Determine the (x, y) coordinate at the center of the cell enclosing the given text.  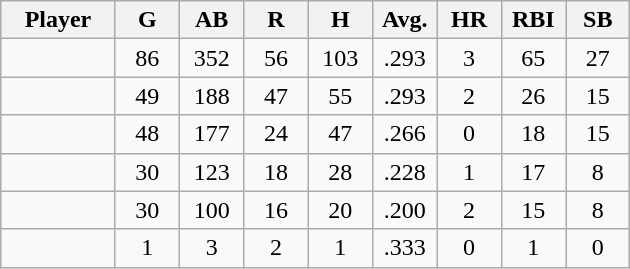
.333 (404, 248)
.266 (404, 134)
27 (598, 58)
AB (211, 20)
G (147, 20)
56 (276, 58)
R (276, 20)
65 (533, 58)
177 (211, 134)
123 (211, 172)
352 (211, 58)
24 (276, 134)
103 (340, 58)
100 (211, 210)
Avg. (404, 20)
.200 (404, 210)
HR (469, 20)
H (340, 20)
55 (340, 96)
17 (533, 172)
188 (211, 96)
86 (147, 58)
RBI (533, 20)
20 (340, 210)
26 (533, 96)
SB (598, 20)
28 (340, 172)
16 (276, 210)
.228 (404, 172)
49 (147, 96)
48 (147, 134)
Player (58, 20)
